Locate the cell with the specified text and output its (x, y) center coordinate. 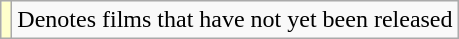
Denotes films that have not yet been released (235, 20)
